From the cell containing the given text, extract its center point as (X, Y) coordinate. 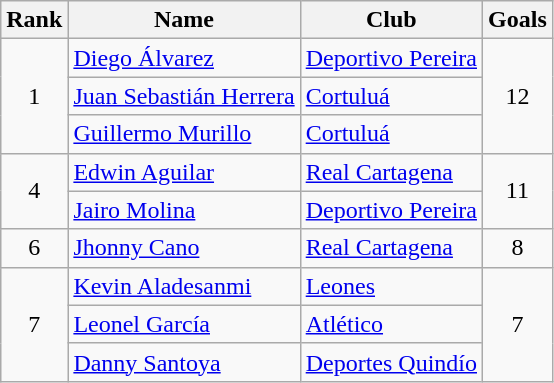
Diego Álvarez (184, 58)
Danny Santoya (184, 362)
6 (34, 248)
4 (34, 191)
Guillermo Murillo (184, 134)
Deportes Quindío (391, 362)
Kevin Aladesanmi (184, 286)
Goals (518, 20)
Club (391, 20)
Atlético (391, 324)
Leonel García (184, 324)
Jairo Molina (184, 210)
Leones (391, 286)
Jhonny Cano (184, 248)
12 (518, 96)
Name (184, 20)
1 (34, 96)
Juan Sebastián Herrera (184, 96)
Rank (34, 20)
Edwin Aguilar (184, 172)
8 (518, 248)
11 (518, 191)
